Determine the [X, Y] coordinate at the center of the cell enclosing the given text.  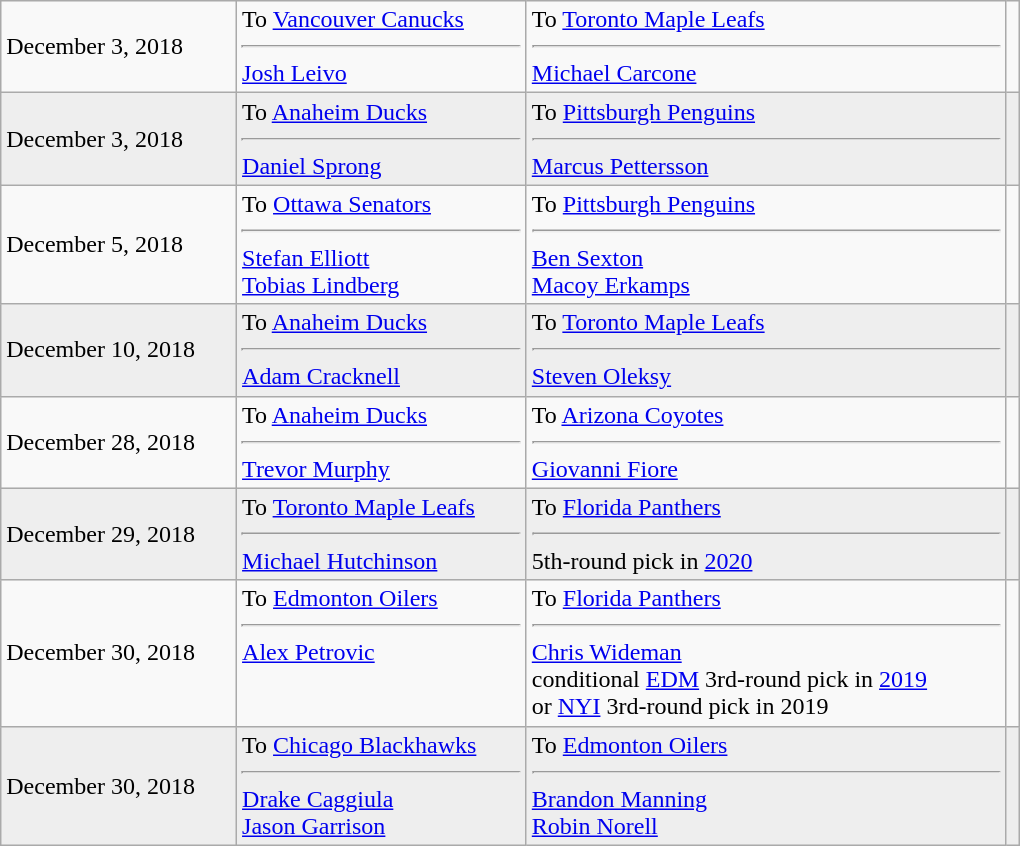
December 10, 2018 [119, 350]
December 28, 2018 [119, 442]
To Anaheim DucksAdam Cracknell [382, 350]
To Edmonton OilersAlex Petrovic [382, 653]
To Pittsburgh PenguinsMarcus Pettersson [766, 139]
December 5, 2018 [119, 244]
To Anaheim DucksTrevor Murphy [382, 442]
December 29, 2018 [119, 534]
To Vancouver CanucksJosh Leivo [382, 47]
To Toronto Maple LeafsMichael Carcone [766, 47]
To Chicago BlackhawksDrake CaggiulaJason Garrison [382, 786]
To Toronto Maple LeafsMichael Hutchinson [382, 534]
To Ottawa SenatorsStefan ElliottTobias Lindberg [382, 244]
To Arizona CoyotesGiovanni Fiore [766, 442]
To Pittsburgh PenguinsBen SextonMacoy Erkamps [766, 244]
To Florida Panthers5th-round pick in 2020 [766, 534]
To Toronto Maple LeafsSteven Oleksy [766, 350]
To Anaheim DucksDaniel Sprong [382, 139]
To Edmonton OilersBrandon ManningRobin Norell [766, 786]
To Florida PanthersChris Widemanconditional EDM 3rd-round pick in 2019or NYI 3rd-round pick in 2019 [766, 653]
